Detect which cell encompasses the target text, then output its (X, Y) center coordinate. 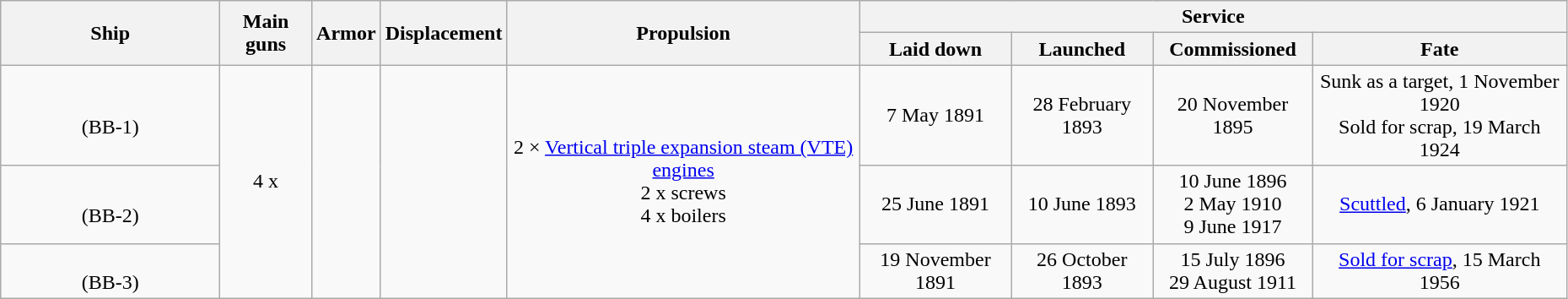
4 x (267, 182)
28 February 1893 (1082, 115)
10 June 18962 May 19109 June 1917 (1233, 204)
Fate (1439, 49)
2 × Vertical triple expansion steam (VTE) engines2 x screws4 x boilers (683, 182)
Sold for scrap, 15 March 1956 (1439, 270)
(BB-2) (110, 204)
Ship (110, 33)
Launched (1082, 49)
26 October 1893 (1082, 270)
Scuttled, 6 January 1921 (1439, 204)
Main guns (267, 33)
19 November 1891 (935, 270)
Service (1213, 17)
15 July 189629 August 1911 (1233, 270)
25 June 1891 (935, 204)
Laid down (935, 49)
Armor (347, 33)
7 May 1891 (935, 115)
(BB-1) (110, 115)
Displacement (444, 33)
Commissioned (1233, 49)
Sunk as a target, 1 November 1920Sold for scrap, 19 March 1924 (1439, 115)
(BB-3) (110, 270)
10 June 1893 (1082, 204)
Propulsion (683, 33)
20 November 1895 (1233, 115)
